Detect which cell encompasses the target text, then output its (x, y) center coordinate. 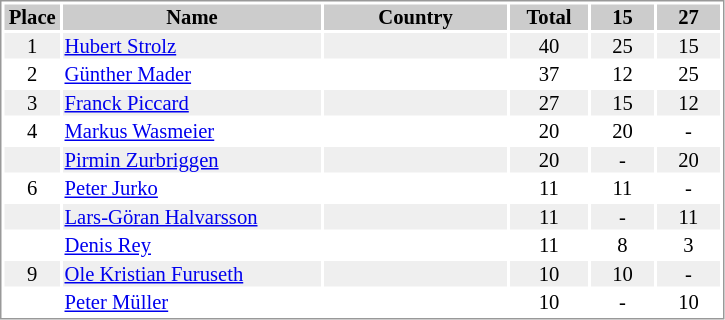
2 (32, 75)
Ole Kristian Furuseth (192, 274)
Peter Jurko (192, 189)
Pirmin Zurbriggen (192, 160)
37 (549, 75)
9 (32, 274)
Markus Wasmeier (192, 131)
Hubert Strolz (192, 46)
Total (549, 17)
Franck Piccard (192, 103)
8 (622, 245)
40 (549, 46)
6 (32, 189)
Country (416, 17)
Place (32, 17)
4 (32, 131)
Name (192, 17)
Denis Rey (192, 245)
Lars-Göran Halvarsson (192, 217)
1 (32, 46)
Günther Mader (192, 75)
Peter Müller (192, 303)
